Scan for the cell matching the given text and deliver its [x, y] coordinate at center. 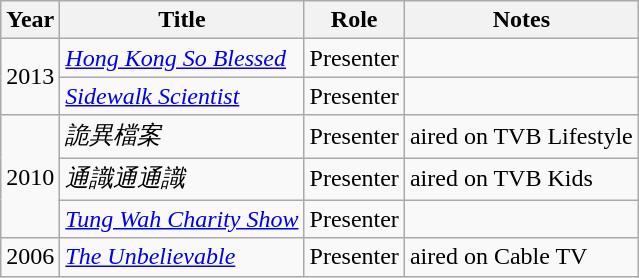
Title [182, 20]
詭異檔案 [182, 136]
2013 [30, 77]
通識通通識 [182, 180]
Notes [521, 20]
2010 [30, 176]
Role [354, 20]
The Unbelievable [182, 257]
Hong Kong So Blessed [182, 58]
2006 [30, 257]
Sidewalk Scientist [182, 96]
aired on Cable TV [521, 257]
Year [30, 20]
aired on TVB Kids [521, 180]
aired on TVB Lifestyle [521, 136]
Tung Wah Charity Show [182, 219]
